Scan for the cell matching the given text and deliver its [x, y] coordinate at center. 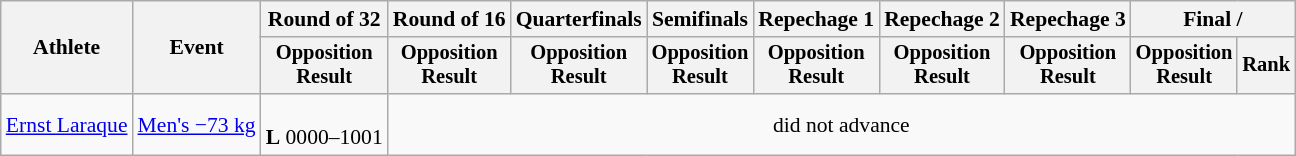
Rank [1266, 66]
Repechage 3 [1068, 19]
Repechage 2 [942, 19]
Round of 16 [450, 19]
did not advance [842, 124]
Ernst Laraque [67, 124]
Athlete [67, 48]
Event [197, 48]
L 0000–1001 [324, 124]
Semifinals [700, 19]
Repechage 1 [816, 19]
Men's −73 kg [197, 124]
Round of 32 [324, 19]
Final / [1213, 19]
Quarterfinals [579, 19]
